From the cell containing the given text, extract its center point as (x, y) coordinate. 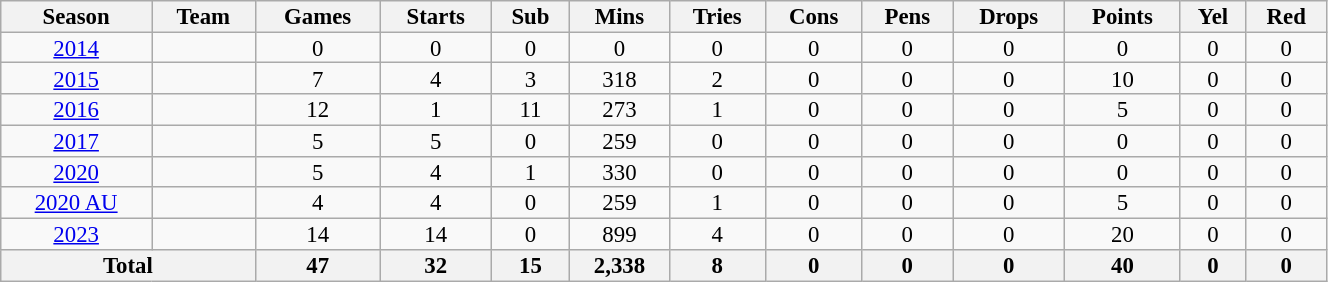
Starts (436, 16)
Total (128, 266)
7 (318, 78)
15 (530, 266)
Sub (530, 16)
Red (1286, 16)
2,338 (620, 266)
318 (620, 78)
Tries (717, 16)
20 (1122, 234)
Yel (1213, 16)
11 (530, 110)
10 (1122, 78)
2016 (76, 110)
Season (76, 16)
Drops (1009, 16)
273 (620, 110)
2017 (76, 140)
Pens (908, 16)
8 (717, 266)
32 (436, 266)
899 (620, 234)
47 (318, 266)
2014 (76, 48)
Team (204, 16)
2023 (76, 234)
330 (620, 172)
40 (1122, 266)
3 (530, 78)
2020 (76, 172)
Points (1122, 16)
2 (717, 78)
12 (318, 110)
2020 AU (76, 204)
Cons (814, 16)
Mins (620, 16)
2015 (76, 78)
Games (318, 16)
